Search for the cell housing the specified text and yield its (x, y) center coordinate. 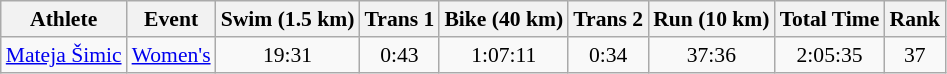
Trans 2 (608, 19)
Mateja Šimic (64, 55)
0:34 (608, 55)
Event (172, 19)
Rank (914, 19)
Athlete (64, 19)
19:31 (288, 55)
37 (914, 55)
Swim (1.5 km) (288, 19)
Women's (172, 55)
Bike (40 km) (504, 19)
Run (10 km) (711, 19)
2:05:35 (830, 55)
1:07:11 (504, 55)
37:36 (711, 55)
0:43 (399, 55)
Trans 1 (399, 19)
Total Time (830, 19)
